Pinpoint the cell where the given text exists, returning its [X, Y] midpoint coordinate. 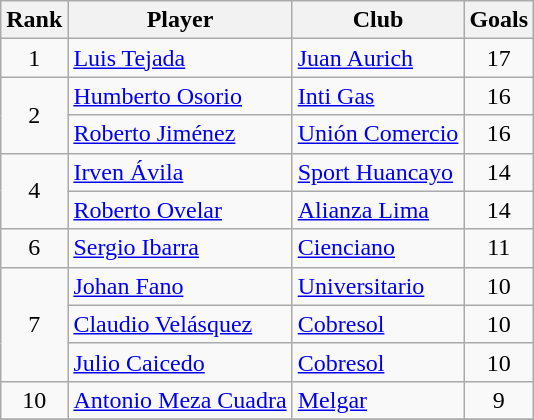
Goals [499, 20]
6 [34, 248]
Alianza Lima [378, 210]
Humberto Osorio [180, 96]
Johan Fano [180, 286]
7 [34, 324]
17 [499, 58]
11 [499, 248]
Universitario [378, 286]
Sergio Ibarra [180, 248]
Irven Ávila [180, 172]
Julio Caicedo [180, 362]
Juan Aurich [378, 58]
Claudio Velásquez [180, 324]
Club [378, 20]
Player [180, 20]
Inti Gas [378, 96]
Sport Huancayo [378, 172]
Luis Tejada [180, 58]
Cienciano [378, 248]
Roberto Jiménez [180, 134]
1 [34, 58]
Antonio Meza Cuadra [180, 400]
Unión Comercio [378, 134]
4 [34, 191]
Melgar [378, 400]
Roberto Ovelar [180, 210]
2 [34, 115]
9 [499, 400]
Rank [34, 20]
